For the text-containing cell, return its midpoint in [x, y] coordinate format. 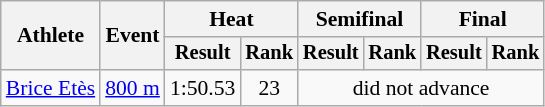
Athlete [50, 36]
Final [482, 19]
Brice Etès [50, 88]
1:50.53 [202, 88]
800 m [132, 88]
Semifinal [360, 19]
did not advance [421, 88]
23 [269, 88]
Heat [232, 19]
Event [132, 36]
